Identify which cell holds the provided text, then report its (X, Y) central coordinate. 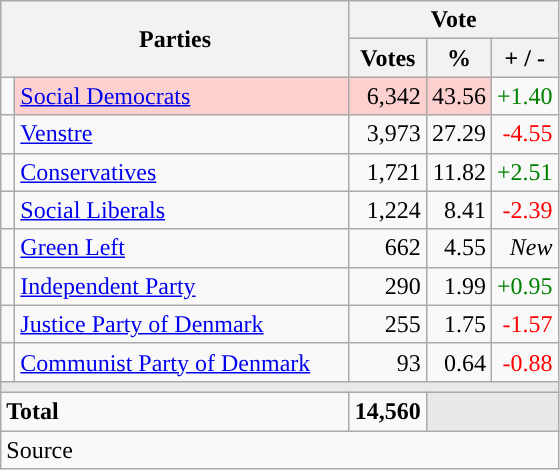
1,721 (388, 172)
Green Left (182, 248)
3,973 (388, 134)
Communist Party of Denmark (182, 362)
+1.40 (524, 96)
290 (388, 286)
+ / - (524, 58)
8.41 (458, 210)
93 (388, 362)
255 (388, 324)
-2.39 (524, 210)
Parties (176, 39)
-4.55 (524, 134)
1.99 (458, 286)
+2.51 (524, 172)
Social Liberals (182, 210)
6,342 (388, 96)
Votes (388, 58)
+0.95 (524, 286)
43.56 (458, 96)
27.29 (458, 134)
11.82 (458, 172)
-0.88 (524, 362)
Source (280, 449)
-1.57 (524, 324)
4.55 (458, 248)
Venstre (182, 134)
Justice Party of Denmark (182, 324)
Social Democrats (182, 96)
% (458, 58)
Conservatives (182, 172)
New (524, 248)
1,224 (388, 210)
Total (176, 411)
0.64 (458, 362)
Independent Party (182, 286)
Vote (454, 20)
14,560 (388, 411)
1.75 (458, 324)
662 (388, 248)
